Capture the cell that displays the provided text and extract its (X, Y) central coordinate. 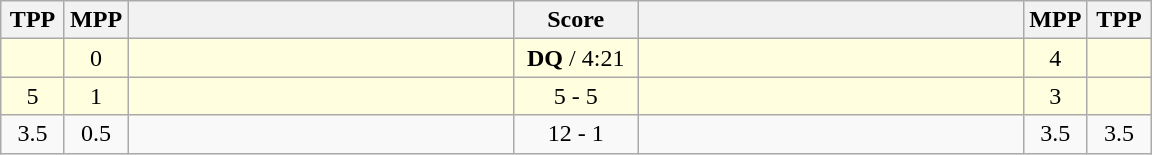
0.5 (96, 134)
DQ / 4:21 (576, 58)
Score (576, 20)
4 (1056, 58)
5 - 5 (576, 96)
12 - 1 (576, 134)
1 (96, 96)
3 (1056, 96)
0 (96, 58)
5 (33, 96)
